Return (X, Y) of the center of cell containing provided text 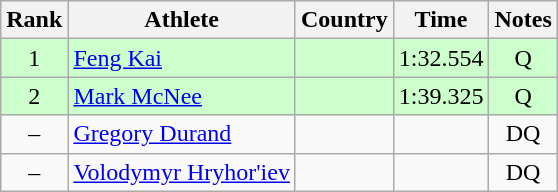
1:32.554 (441, 58)
Rank (34, 20)
Time (441, 20)
Notes (523, 20)
1:39.325 (441, 96)
2 (34, 96)
Mark McNee (182, 96)
Country (344, 20)
Volodymyr Hryhor'iev (182, 172)
Feng Kai (182, 58)
1 (34, 58)
Gregory Durand (182, 134)
Athlete (182, 20)
